Find where the given text appears and provide that cell's center as [x, y] coordinate. 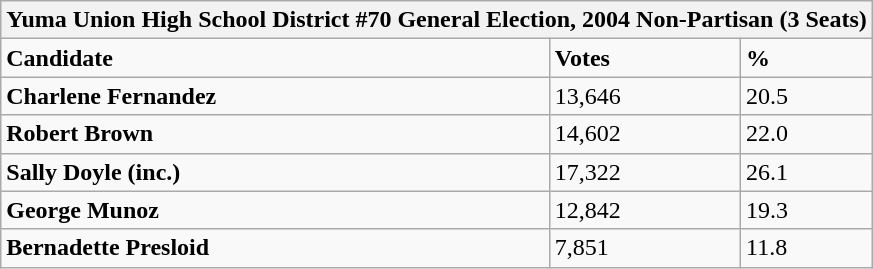
% [807, 58]
Yuma Union High School District #70 General Election, 2004 Non-Partisan (3 Seats) [437, 20]
Sally Doyle (inc.) [276, 172]
George Munoz [276, 210]
26.1 [807, 172]
14,602 [644, 134]
Charlene Fernandez [276, 96]
Candidate [276, 58]
13,646 [644, 96]
Votes [644, 58]
19.3 [807, 210]
20.5 [807, 96]
12,842 [644, 210]
22.0 [807, 134]
7,851 [644, 248]
11.8 [807, 248]
Bernadette Presloid [276, 248]
Robert Brown [276, 134]
17,322 [644, 172]
